Determine the [x, y] coordinate at the center of the cell enclosing the given text.  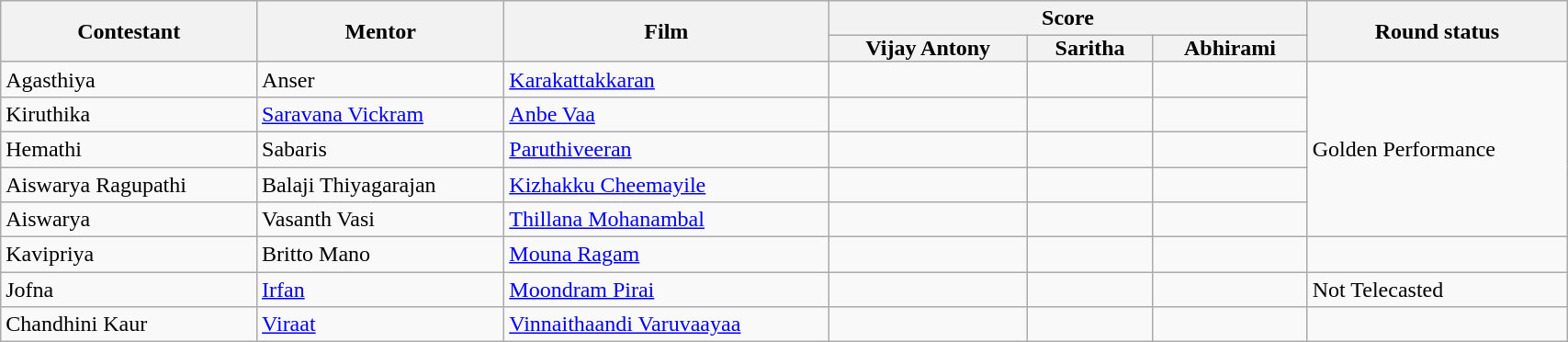
Paruthiveeran [667, 149]
Vinnaithaandi Varuvaayaa [667, 325]
Agasthiya [129, 79]
Anbe Vaa [667, 114]
Aiswarya Ragupathi [129, 185]
Jofna [129, 290]
Mouna Ragam [667, 255]
Mentor [380, 31]
Abhirami [1230, 49]
Sabaris [380, 149]
Irfan [380, 290]
Saravana Vickram [380, 114]
Anser [380, 79]
Vijay Antony [928, 49]
Not Telecasted [1437, 290]
Contestant [129, 31]
Kizhakku Cheemayile [667, 185]
Vasanth Vasi [380, 220]
Viraat [380, 325]
Chandhini Kaur [129, 325]
Kiruthika [129, 114]
Film [667, 31]
Kavipriya [129, 255]
Saritha [1089, 49]
Score [1067, 18]
Moondram Pirai [667, 290]
Balaji Thiyagarajan [380, 185]
Hemathi [129, 149]
Golden Performance [1437, 149]
Karakattakkaran [667, 79]
Britto Mano [380, 255]
Round status [1437, 31]
Aiswarya [129, 220]
Thillana Mohanambal [667, 220]
